Locate the cell with the specified text and output its [x, y] center coordinate. 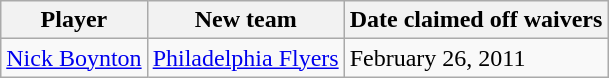
February 26, 2011 [476, 58]
Nick Boynton [74, 58]
Date claimed off waivers [476, 20]
Player [74, 20]
New team [246, 20]
Philadelphia Flyers [246, 58]
